Output the (X, Y) coordinate of the center of the cell containing the given text.  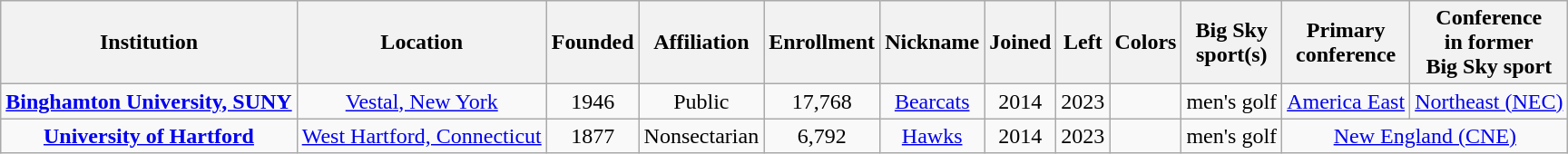
Public (701, 101)
1946 (593, 101)
New England (CNE) (1425, 136)
Affiliation (701, 43)
University of Hartford (149, 136)
Bearcats (933, 101)
Hawks (933, 136)
Nickname (933, 43)
Vestal, New York (421, 101)
Enrollment (822, 43)
Binghamton University, SUNY (149, 101)
Joined (1020, 43)
Founded (593, 43)
6,792 (822, 136)
Institution (149, 43)
1877 (593, 136)
Big Skysport(s) (1232, 43)
America East (1347, 101)
Northeast (NEC) (1489, 101)
West Hartford, Connecticut (421, 136)
Left (1083, 43)
Colors (1145, 43)
17,768 (822, 101)
Location (421, 43)
Conferencein formerBig Sky sport (1489, 43)
Primaryconference (1347, 43)
Nonsectarian (701, 136)
